Output the (x, y) coordinate of the center of the cell containing the given text.  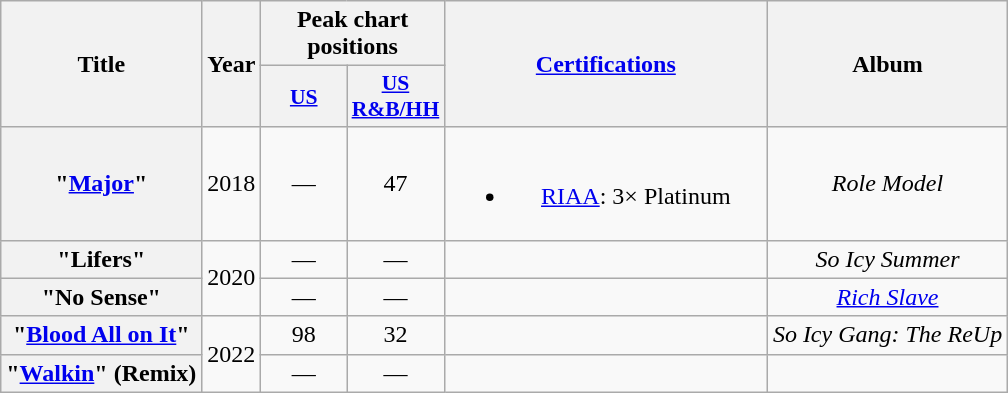
"Walkin" (Remix) (102, 373)
USR&B/HH (396, 96)
"No Sense" (102, 297)
Peak chart positions (352, 34)
Certifications (606, 64)
So Icy Summer (887, 259)
Year (232, 64)
Title (102, 64)
Album (887, 64)
"Lifers" (102, 259)
Rich Slave (887, 297)
US (304, 96)
98 (304, 335)
"Blood All on It" (102, 335)
Role Model (887, 184)
2018 (232, 184)
So Icy Gang: The ReUp (887, 335)
2022 (232, 354)
RIAA: 3× Platinum (606, 184)
47 (396, 184)
"Major" (102, 184)
32 (396, 335)
2020 (232, 278)
